Detect which cell encompasses the target text, then output its (x, y) center coordinate. 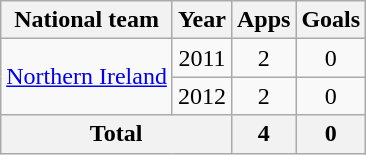
2012 (202, 96)
Northern Ireland (87, 77)
Total (116, 134)
Apps (263, 20)
National team (87, 20)
4 (263, 134)
Year (202, 20)
Goals (331, 20)
2011 (202, 58)
